Determine the [X, Y] coordinate at the center of the cell enclosing the given text.  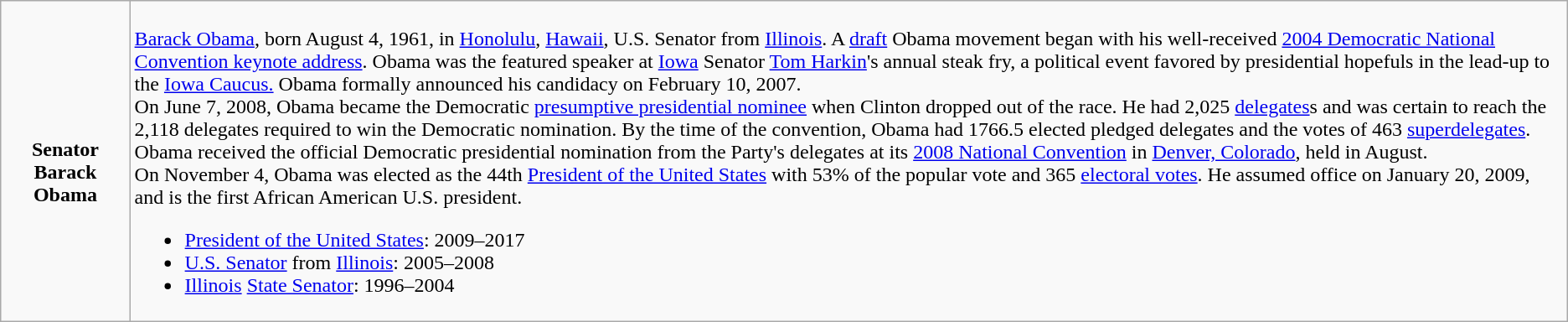
Senator Barack Obama [65, 161]
